Capture the cell that displays the provided text and extract its [X, Y] central coordinate. 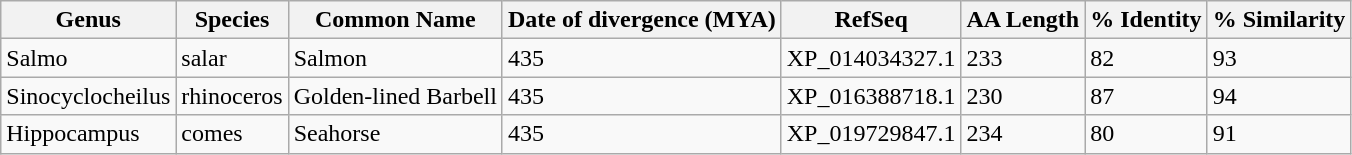
87 [1146, 96]
Seahorse [395, 134]
XP_014034327.1 [871, 58]
AA Length [1023, 20]
Species [232, 20]
Common Name [395, 20]
91 [1279, 134]
Golden-lined Barbell [395, 96]
Salmon [395, 58]
% Identity [1146, 20]
Date of divergence (MYA) [642, 20]
80 [1146, 134]
Sinocyclocheilus [88, 96]
RefSeq [871, 20]
Hippocampus [88, 134]
230 [1023, 96]
% Similarity [1279, 20]
94 [1279, 96]
233 [1023, 58]
XP_019729847.1 [871, 134]
Salmo [88, 58]
234 [1023, 134]
Genus [88, 20]
rhinoceros [232, 96]
93 [1279, 58]
salar [232, 58]
82 [1146, 58]
comes [232, 134]
XP_016388718.1 [871, 96]
